Search for the cell housing the specified text and yield its (x, y) center coordinate. 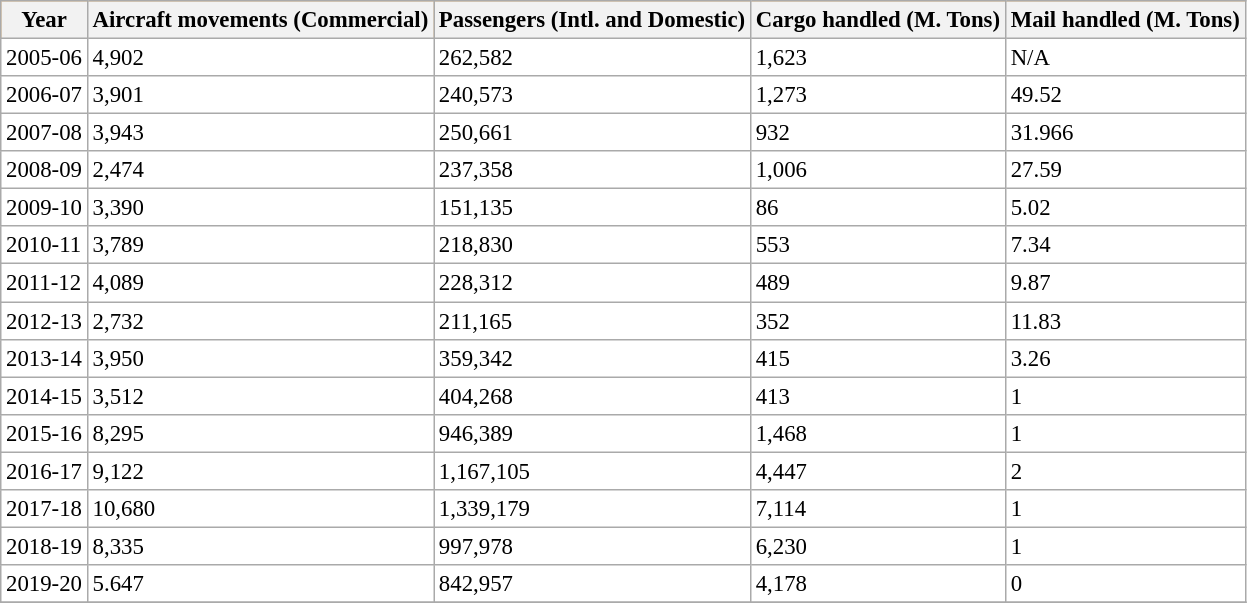
86 (878, 208)
4,089 (260, 283)
2019-20 (44, 584)
946,389 (592, 433)
2010-11 (44, 245)
9,122 (260, 471)
4,178 (878, 584)
3,789 (260, 245)
5.02 (1125, 208)
1,468 (878, 433)
404,268 (592, 396)
997,978 (592, 546)
413 (878, 396)
8,335 (260, 546)
7,114 (878, 509)
Aircraft movements (Commercial) (260, 20)
27.59 (1125, 170)
1,006 (878, 170)
932 (878, 133)
2009-10 (44, 208)
N/A (1125, 58)
553 (878, 245)
Mail handled (M. Tons) (1125, 20)
11.83 (1125, 321)
7.34 (1125, 245)
Passengers (Intl. and Domestic) (592, 20)
359,342 (592, 358)
2,474 (260, 170)
5.647 (260, 584)
Cargo handled (M. Tons) (878, 20)
3,901 (260, 95)
2016-17 (44, 471)
6,230 (878, 546)
49.52 (1125, 95)
9.87 (1125, 283)
3.26 (1125, 358)
31.966 (1125, 133)
Year (44, 20)
228,312 (592, 283)
2011-12 (44, 283)
2015-16 (44, 433)
352 (878, 321)
3,390 (260, 208)
1,167,105 (592, 471)
842,957 (592, 584)
2012-13 (44, 321)
10,680 (260, 509)
262,582 (592, 58)
489 (878, 283)
2007-08 (44, 133)
415 (878, 358)
2014-15 (44, 396)
2005-06 (44, 58)
151,135 (592, 208)
237,358 (592, 170)
240,573 (592, 95)
4,447 (878, 471)
8,295 (260, 433)
2008-09 (44, 170)
4,902 (260, 58)
1,623 (878, 58)
2 (1125, 471)
3,943 (260, 133)
0 (1125, 584)
2017-18 (44, 509)
211,165 (592, 321)
2,732 (260, 321)
2018-19 (44, 546)
1,273 (878, 95)
3,950 (260, 358)
218,830 (592, 245)
3,512 (260, 396)
250,661 (592, 133)
2013-14 (44, 358)
2006-07 (44, 95)
1,339,179 (592, 509)
